Locate the cell with the specified text and output its (x, y) center coordinate. 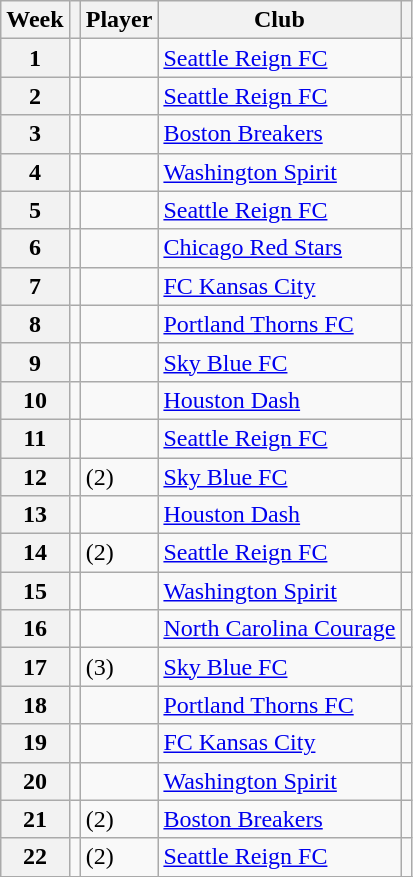
9 (35, 362)
North Carolina Courage (280, 629)
3 (35, 134)
10 (35, 400)
19 (35, 743)
22 (35, 857)
18 (35, 705)
(3) (119, 667)
Player (119, 20)
15 (35, 591)
4 (35, 172)
8 (35, 324)
Week (35, 20)
2 (35, 96)
17 (35, 667)
20 (35, 781)
7 (35, 286)
13 (35, 515)
11 (35, 438)
14 (35, 553)
Chicago Red Stars (280, 248)
Club (280, 20)
21 (35, 819)
6 (35, 248)
1 (35, 58)
5 (35, 210)
16 (35, 629)
12 (35, 477)
